From the cell containing the given text, extract its center point as (X, Y) coordinate. 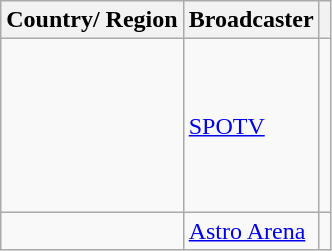
Broadcaster (251, 20)
Astro Arena (251, 231)
Country/ Region (92, 20)
SPOTV (251, 126)
